Search for the cell housing the specified text and yield its (X, Y) center coordinate. 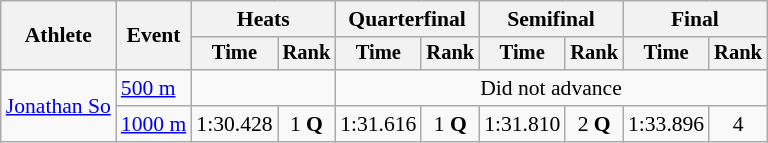
Athlete (58, 36)
500 m (154, 88)
1:30.428 (234, 124)
1:31.616 (378, 124)
Jonathan So (58, 106)
Final (695, 19)
Semifinal (551, 19)
2 Q (594, 124)
1:31.810 (522, 124)
1:33.896 (666, 124)
4 (738, 124)
Event (154, 36)
Heats (263, 19)
Did not advance (551, 88)
Quarterfinal (407, 19)
1000 m (154, 124)
